Detect which cell encompasses the target text, then output its (X, Y) center coordinate. 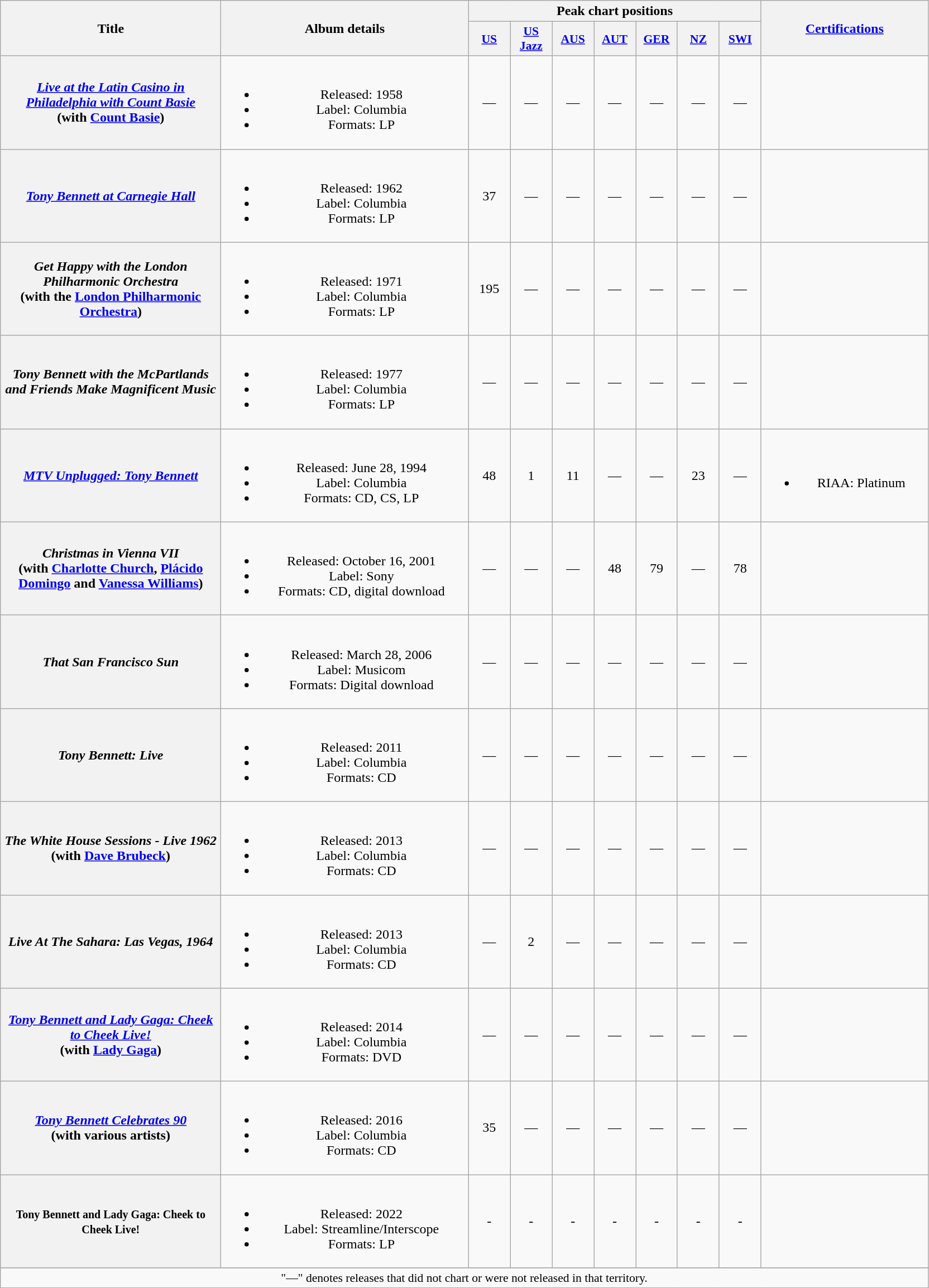
Peak chart positions (615, 11)
Certifications (844, 28)
Tony Bennett with the McPartlands and Friends Make Magnificent Music (111, 382)
AUS (573, 39)
Tony Bennett: Live (111, 754)
Released: 2022Label: Streamline/InterscopeFormats: LP (345, 1221)
Released: 2016Label: ColumbiaFormats: CD (345, 1128)
That San Francisco Sun (111, 662)
Released: March 28, 2006Label: MusicomFormats: Digital download (345, 662)
RIAA: Platinum (844, 475)
MTV Unplugged: Tony Bennett (111, 475)
Released: October 16, 2001Label: SonyFormats: CD, digital download (345, 568)
NZ (698, 39)
The White House Sessions - Live 1962(with Dave Brubeck) (111, 848)
Released: 1962Label: ColumbiaFormats: LP (345, 195)
Tony Bennett and Lady Gaga: Cheek to Cheek Live!(with Lady Gaga) (111, 1035)
USJazz (531, 39)
Title (111, 28)
1 (531, 475)
2 (531, 942)
23 (698, 475)
Get Happy with the London Philharmonic Orchestra(with the London Philharmonic Orchestra) (111, 289)
SWI (740, 39)
Released: June 28, 1994Label: ColumbiaFormats: CD, CS, LP (345, 475)
37 (489, 195)
Released: 1971Label: ColumbiaFormats: LP (345, 289)
GER (657, 39)
Live at the Latin Casino in Philadelphia with Count Basie(with Count Basie) (111, 103)
195 (489, 289)
78 (740, 568)
Released: 1977Label: ColumbiaFormats: LP (345, 382)
AUT (615, 39)
Tony Bennett Celebrates 90 (with various artists) (111, 1128)
Tony Bennett and Lady Gaga: Cheek to Cheek Live! (111, 1221)
79 (657, 568)
35 (489, 1128)
Christmas in Vienna VII(with Charlotte Church, Plácido Domingo and Vanessa Williams) (111, 568)
Live At The Sahara: Las Vegas, 1964 (111, 942)
Album details (345, 28)
Released: 2014Label: ColumbiaFormats: DVD (345, 1035)
Tony Bennett at Carnegie Hall (111, 195)
Released: 1958Label: ColumbiaFormats: LP (345, 103)
US (489, 39)
11 (573, 475)
"—" denotes releases that did not chart or were not released in that territory. (465, 1278)
Released: 2011Label: ColumbiaFormats: CD (345, 754)
